Find where the given text appears and provide that cell's center as (X, Y) coordinate. 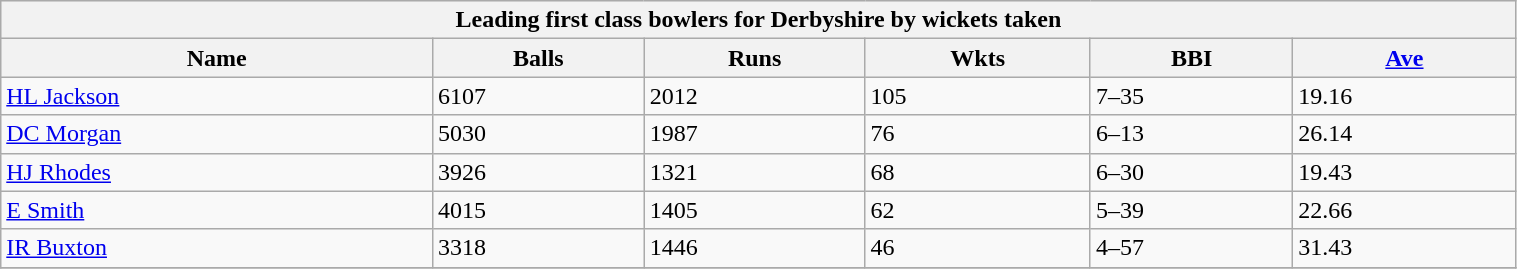
68 (978, 172)
4015 (538, 210)
E Smith (217, 210)
7–35 (1191, 96)
5–39 (1191, 210)
19.43 (1404, 172)
105 (978, 96)
Runs (754, 58)
1321 (754, 172)
BBI (1191, 58)
26.14 (1404, 134)
6–13 (1191, 134)
Balls (538, 58)
Leading first class bowlers for Derbyshire by wickets taken (758, 20)
HJ Rhodes (217, 172)
19.16 (1404, 96)
1446 (754, 248)
3318 (538, 248)
22.66 (1404, 210)
3926 (538, 172)
HL Jackson (217, 96)
46 (978, 248)
31.43 (1404, 248)
76 (978, 134)
6107 (538, 96)
5030 (538, 134)
2012 (754, 96)
6–30 (1191, 172)
1405 (754, 210)
Name (217, 58)
4–57 (1191, 248)
IR Buxton (217, 248)
DC Morgan (217, 134)
Wkts (978, 58)
62 (978, 210)
1987 (754, 134)
Ave (1404, 58)
